For the text-containing cell, return its midpoint in (X, Y) coordinate format. 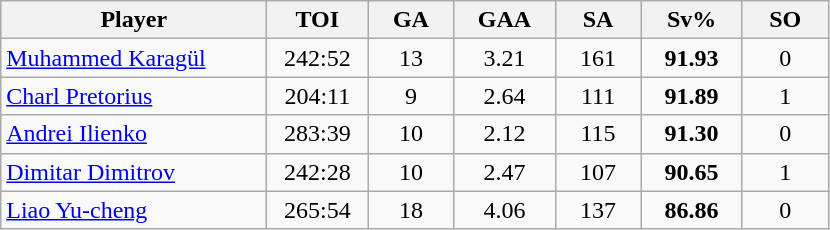
283:39 (318, 134)
242:52 (318, 58)
Dimitar Dimitrov (134, 172)
91.30 (692, 134)
161 (598, 58)
4.06 (504, 210)
115 (598, 134)
Muhammed Karagül (134, 58)
SA (598, 20)
TOI (318, 20)
Andrei Ilienko (134, 134)
2.47 (504, 172)
GA (411, 20)
107 (598, 172)
90.65 (692, 172)
2.12 (504, 134)
GAA (504, 20)
111 (598, 96)
Player (134, 20)
137 (598, 210)
242:28 (318, 172)
Sv% (692, 20)
86.86 (692, 210)
91.89 (692, 96)
3.21 (504, 58)
204:11 (318, 96)
2.64 (504, 96)
Charl Pretorius (134, 96)
Liao Yu-cheng (134, 210)
18 (411, 210)
9 (411, 96)
SO (785, 20)
13 (411, 58)
265:54 (318, 210)
91.93 (692, 58)
